Determine the (X, Y) coordinate at the center of the cell enclosing the given text.  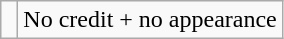
No credit + no appearance (150, 20)
